From the cell containing the given text, extract its center point as [X, Y] coordinate. 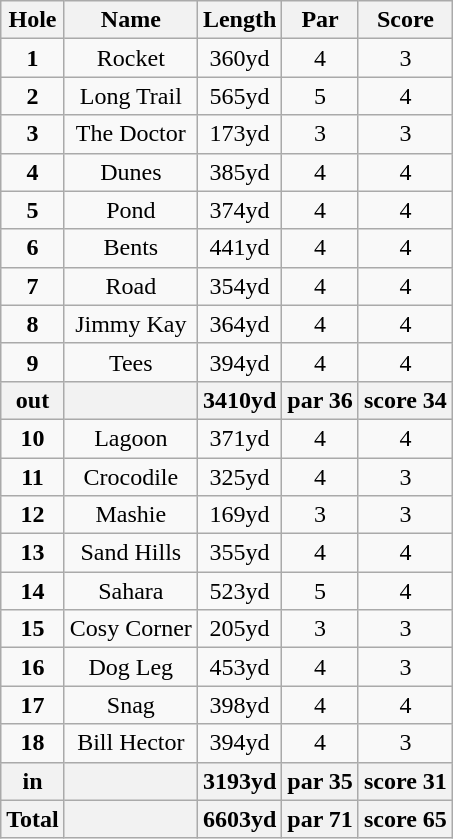
12 [33, 515]
8 [33, 324]
325yd [239, 477]
Dog Leg [130, 667]
score 65 [405, 819]
Jimmy Kay [130, 324]
Par [320, 20]
565yd [239, 96]
Long Trail [130, 96]
score 34 [405, 400]
14 [33, 591]
169yd [239, 515]
The Doctor [130, 134]
453yd [239, 667]
11 [33, 477]
16 [33, 667]
Cosy Corner [130, 629]
7 [33, 286]
Tees [130, 362]
Lagoon [130, 438]
205yd [239, 629]
Length [239, 20]
Sahara [130, 591]
Road [130, 286]
355yd [239, 553]
3193yd [239, 781]
17 [33, 705]
523yd [239, 591]
360yd [239, 58]
Name [130, 20]
out [33, 400]
2 [33, 96]
Hole [33, 20]
371yd [239, 438]
9 [33, 362]
Sand Hills [130, 553]
13 [33, 553]
Crocodile [130, 477]
374yd [239, 210]
in [33, 781]
Score [405, 20]
173yd [239, 134]
par 71 [320, 819]
par 35 [320, 781]
6 [33, 248]
Bents [130, 248]
Mashie [130, 515]
18 [33, 743]
score 31 [405, 781]
Dunes [130, 172]
15 [33, 629]
441yd [239, 248]
385yd [239, 172]
Snag [130, 705]
398yd [239, 705]
Pond [130, 210]
par 36 [320, 400]
Total [33, 819]
3410yd [239, 400]
364yd [239, 324]
Rocket [130, 58]
1 [33, 58]
354yd [239, 286]
6603yd [239, 819]
10 [33, 438]
Bill Hector [130, 743]
